For the text-containing cell, return its midpoint in (X, Y) coordinate format. 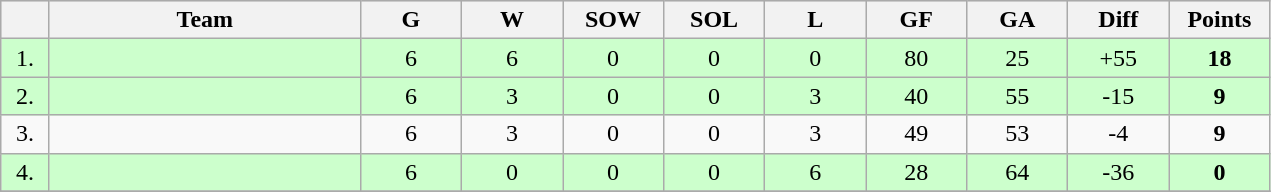
-36 (1118, 172)
-15 (1118, 96)
GF (916, 20)
W (512, 20)
80 (916, 58)
1. (26, 58)
+55 (1118, 58)
Points (1220, 20)
4. (26, 172)
Team (204, 20)
40 (916, 96)
25 (1018, 58)
2. (26, 96)
55 (1018, 96)
53 (1018, 134)
SOW (612, 20)
G (410, 20)
18 (1220, 58)
3. (26, 134)
28 (916, 172)
L (816, 20)
49 (916, 134)
-4 (1118, 134)
SOL (714, 20)
Diff (1118, 20)
64 (1018, 172)
GA (1018, 20)
